Find where the given text appears and provide that cell's center as [x, y] coordinate. 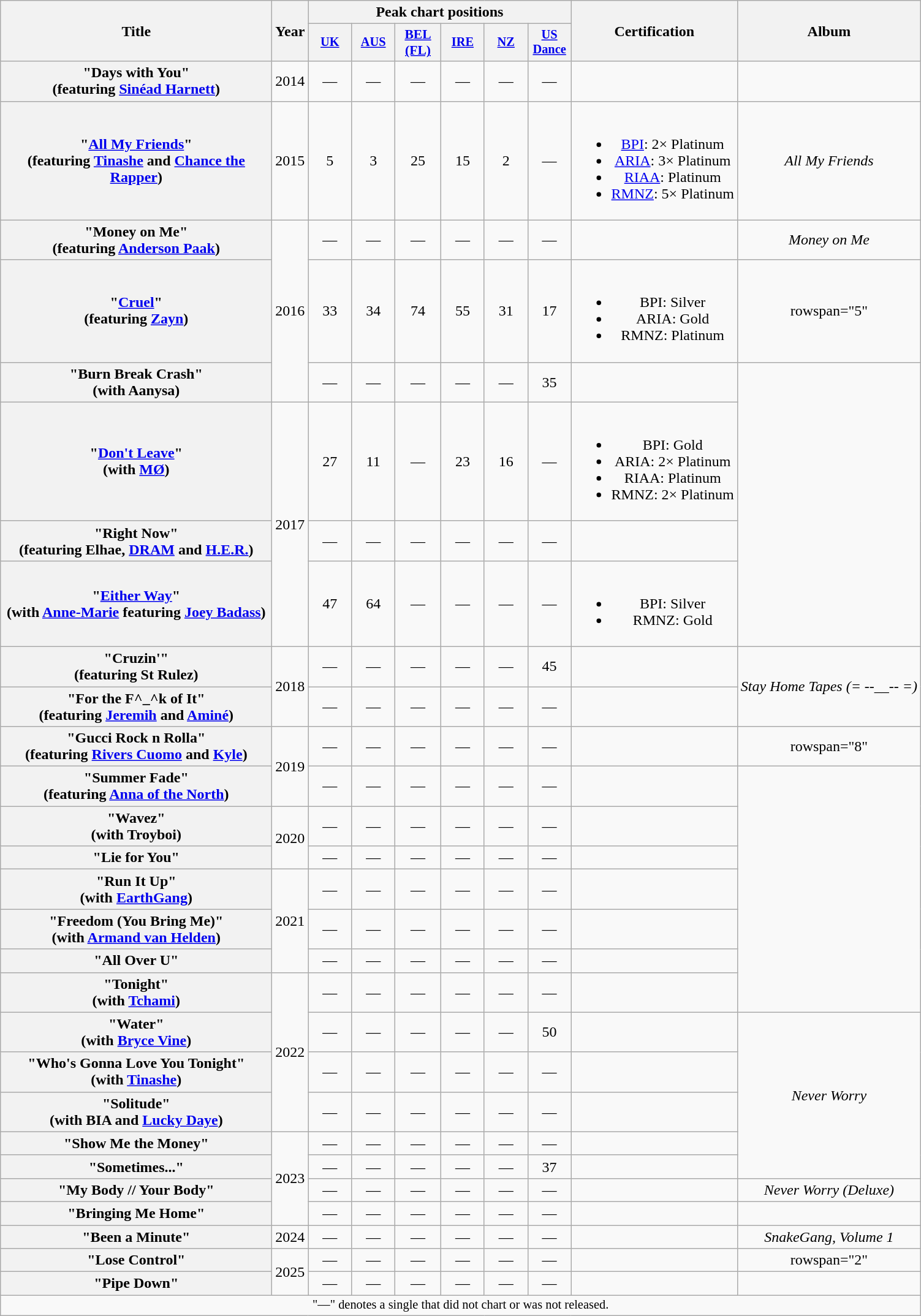
rowspan="8" [828, 746]
"Pipe Down" [136, 1284]
UK [330, 43]
Album [828, 31]
64 [374, 603]
USDance [549, 43]
35 [549, 382]
2015 [290, 161]
2020 [290, 838]
"Right Now"(featuring Elhae, DRAM and H.E.R.) [136, 540]
NZ [506, 43]
AUS [374, 43]
"Run It Up" (with EarthGang) [136, 890]
"Burn Break Crash"(with Aanysa) [136, 382]
25 [418, 161]
2024 [290, 1237]
"Bringing Me Home" [136, 1213]
27 [330, 461]
2023 [290, 1178]
2018 [290, 686]
"Cruel"(featuring Zayn) [136, 311]
rowspan="5" [828, 311]
"All Over U" [136, 961]
"My Body // Your Body" [136, 1190]
"Either Way"(with Anne-Marie featuring Joey Badass) [136, 603]
31 [506, 311]
33 [330, 311]
Never Worry [828, 1095]
"Gucci Rock n Rolla"(featuring Rivers Cuomo and Kyle) [136, 746]
"Tonight" (with Tchami) [136, 993]
Stay Home Tapes (= --__-- =) [828, 686]
"Who's Gonna Love You Tonight" (with Tinashe) [136, 1072]
47 [330, 603]
37 [549, 1167]
15 [462, 161]
2021 [290, 921]
IRE [462, 43]
5 [330, 161]
"Solitude"(with BIA and Lucky Daye) [136, 1111]
"Summer Fade"(featuring Anna of the North) [136, 787]
2022 [290, 1052]
74 [418, 311]
Title [136, 31]
"Been a Minute" [136, 1237]
17 [549, 311]
"Sometimes..." [136, 1167]
55 [462, 311]
"Wavez" (with Troyboi) [136, 826]
rowspan="2" [828, 1260]
45 [549, 667]
11 [374, 461]
"Don't Leave" (with MØ) [136, 461]
2016 [290, 311]
Year [290, 31]
50 [549, 1032]
"For the F^_^k of It"(featuring Jeremih and Aminé) [136, 706]
34 [374, 311]
BPI: SilverRMNZ: Gold [654, 603]
BEL(FL) [418, 43]
Money on Me [828, 240]
"All My Friends"(featuring Tinashe and Chance the Rapper) [136, 161]
BPI: SilverARIA: GoldRMNZ: Platinum [654, 311]
"Cruzin'"(featuring St Rulez) [136, 667]
"Lie for You" [136, 858]
2019 [290, 766]
"—" denotes a single that did not chart or was not released. [461, 1306]
SnakeGang, Volume 1 [828, 1237]
All My Friends [828, 161]
"Money on Me"(featuring Anderson Paak) [136, 240]
BPI: GoldARIA: 2× PlatinumRIAA: PlatinumRMNZ: 2× Platinum [654, 461]
3 [374, 161]
Never Worry (Deluxe) [828, 1190]
23 [462, 461]
BPI: 2× PlatinumARIA: 3× PlatinumRIAA: PlatinumRMNZ: 5× Platinum [654, 161]
2017 [290, 524]
Certification [654, 31]
Peak chart positions [440, 12]
2025 [290, 1272]
2 [506, 161]
"Lose Control" [136, 1260]
"Freedom (You Bring Me)" (with Armand van Helden) [136, 929]
"Days with You"(featuring Sinéad Harnett) [136, 81]
2014 [290, 81]
"Show Me the Money" [136, 1143]
"Water" (with Bryce Vine) [136, 1032]
16 [506, 461]
